Return [x, y] of the center of cell containing provided text 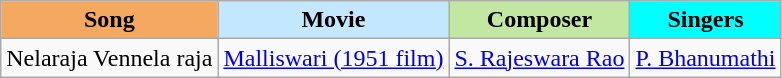
P. Bhanumathi [706, 58]
Malliswari (1951 film) [334, 58]
Song [110, 20]
Singers [706, 20]
Nelaraja Vennela raja [110, 58]
S. Rajeswara Rao [540, 58]
Composer [540, 20]
Movie [334, 20]
